Provide the [x, y] coordinate of the cell's center where the given text is located.  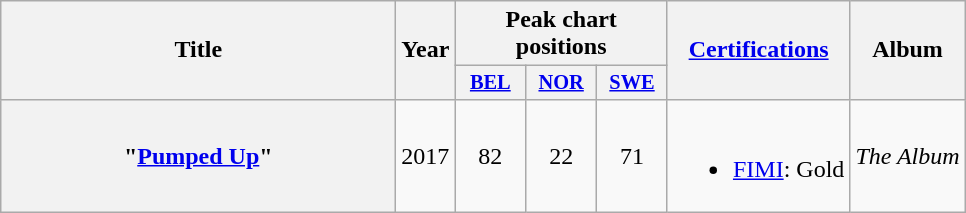
2017 [426, 156]
The Album [908, 156]
NOR [562, 83]
Album [908, 50]
FIMI: Gold [758, 156]
Peak chart positions [562, 34]
Year [426, 50]
"Pumped Up" [198, 156]
BEL [490, 83]
71 [632, 156]
82 [490, 156]
Title [198, 50]
Certifications [758, 50]
22 [562, 156]
SWE [632, 83]
